Return the [x, y] coordinate for the center point of the cell that contains the specified text.  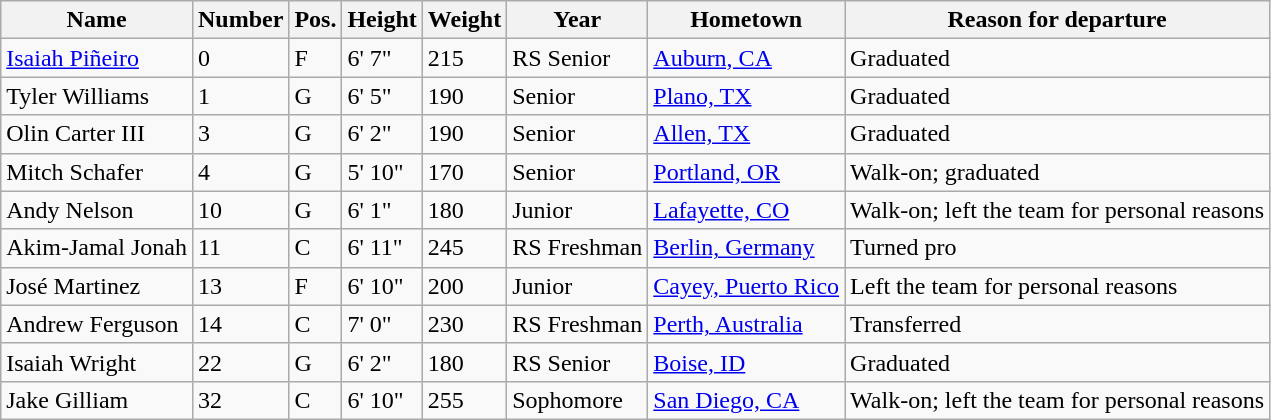
Year [578, 20]
Isaiah Piñeiro [97, 58]
6' 11" [382, 248]
11 [240, 248]
Height [382, 20]
Allen, TX [746, 134]
6' 5" [382, 96]
Olin Carter III [97, 134]
Hometown [746, 20]
200 [464, 286]
6' 7" [382, 58]
14 [240, 324]
Auburn, CA [746, 58]
Mitch Schafer [97, 172]
Cayey, Puerto Rico [746, 286]
13 [240, 286]
Andy Nelson [97, 210]
230 [464, 324]
Akim-Jamal Jonah [97, 248]
Andrew Ferguson [97, 324]
Plano, TX [746, 96]
32 [240, 400]
Lafayette, CO [746, 210]
Berlin, Germany [746, 248]
Name [97, 20]
Isaiah Wright [97, 362]
Turned pro [1058, 248]
255 [464, 400]
Perth, Australia [746, 324]
Transferred [1058, 324]
0 [240, 58]
10 [240, 210]
215 [464, 58]
José Martinez [97, 286]
170 [464, 172]
Reason for departure [1058, 20]
Portland, OR [746, 172]
Sophomore [578, 400]
7' 0" [382, 324]
Tyler Williams [97, 96]
Pos. [316, 20]
Weight [464, 20]
1 [240, 96]
Left the team for personal reasons [1058, 286]
5' 10" [382, 172]
Boise, ID [746, 362]
245 [464, 248]
Walk-on; graduated [1058, 172]
6' 1" [382, 210]
3 [240, 134]
San Diego, CA [746, 400]
22 [240, 362]
Number [240, 20]
4 [240, 172]
Jake Gilliam [97, 400]
